From the cell containing the given text, extract its center point as (x, y) coordinate. 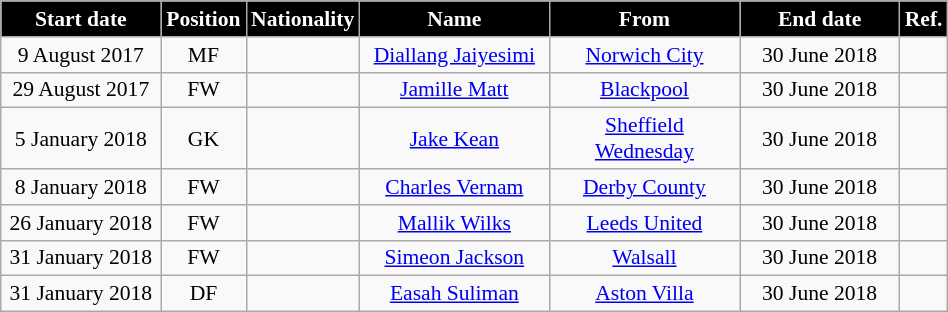
Sheffield Wednesday (644, 138)
Jake Kean (454, 138)
8 January 2018 (81, 187)
From (644, 19)
Aston Villa (644, 294)
Mallik Wilks (454, 223)
Diallang Jaiyesimi (454, 55)
Norwich City (644, 55)
Easah Suliman (454, 294)
Name (454, 19)
Walsall (644, 258)
Start date (81, 19)
Leeds United (644, 223)
MF (204, 55)
DF (204, 294)
29 August 2017 (81, 90)
Derby County (644, 187)
GK (204, 138)
9 August 2017 (81, 55)
Simeon Jackson (454, 258)
Ref. (924, 19)
Jamille Matt (454, 90)
Charles Vernam (454, 187)
Blackpool (644, 90)
5 January 2018 (81, 138)
Position (204, 19)
End date (820, 19)
26 January 2018 (81, 223)
Nationality (302, 19)
